Extract the [x, y] coordinate from the center of the cell holding the provided text.  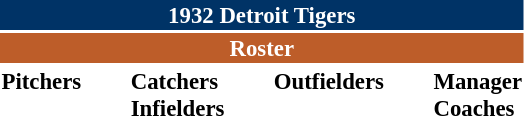
Roster [262, 48]
1932 Detroit Tigers [262, 15]
